Determine the [x, y] coordinate at the center of the cell enclosing the given text.  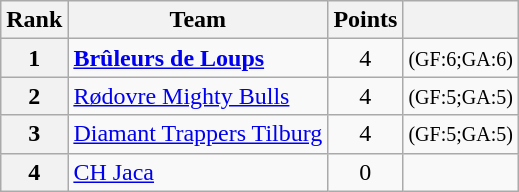
Points [366, 20]
0 [366, 172]
Rødovre Mighty Bulls [198, 96]
Diamant Trappers Tilburg [198, 134]
CH Jaca [198, 172]
Team [198, 20]
Rank [34, 20]
3 [34, 134]
1 [34, 58]
2 [34, 96]
Brûleurs de Loups [198, 58]
(GF:6;GA:6) [460, 58]
